Return the [x, y] coordinate for the center point of the cell that contains the specified text.  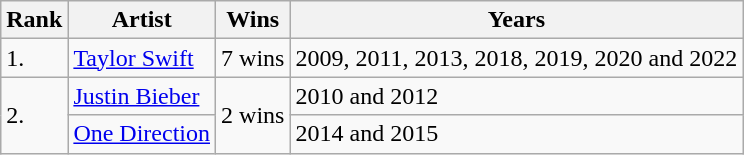
Taylor Swift [142, 58]
Wins [253, 20]
2 wins [253, 115]
Justin Bieber [142, 96]
Artist [142, 20]
2. [34, 115]
7 wins [253, 58]
2010 and 2012 [516, 96]
2009, 2011, 2013, 2018, 2019, 2020 and 2022 [516, 58]
2014 and 2015 [516, 134]
Years [516, 20]
One Direction [142, 134]
1. [34, 58]
Rank [34, 20]
